Extract the [X, Y] coordinate from the center of the cell holding the provided text.  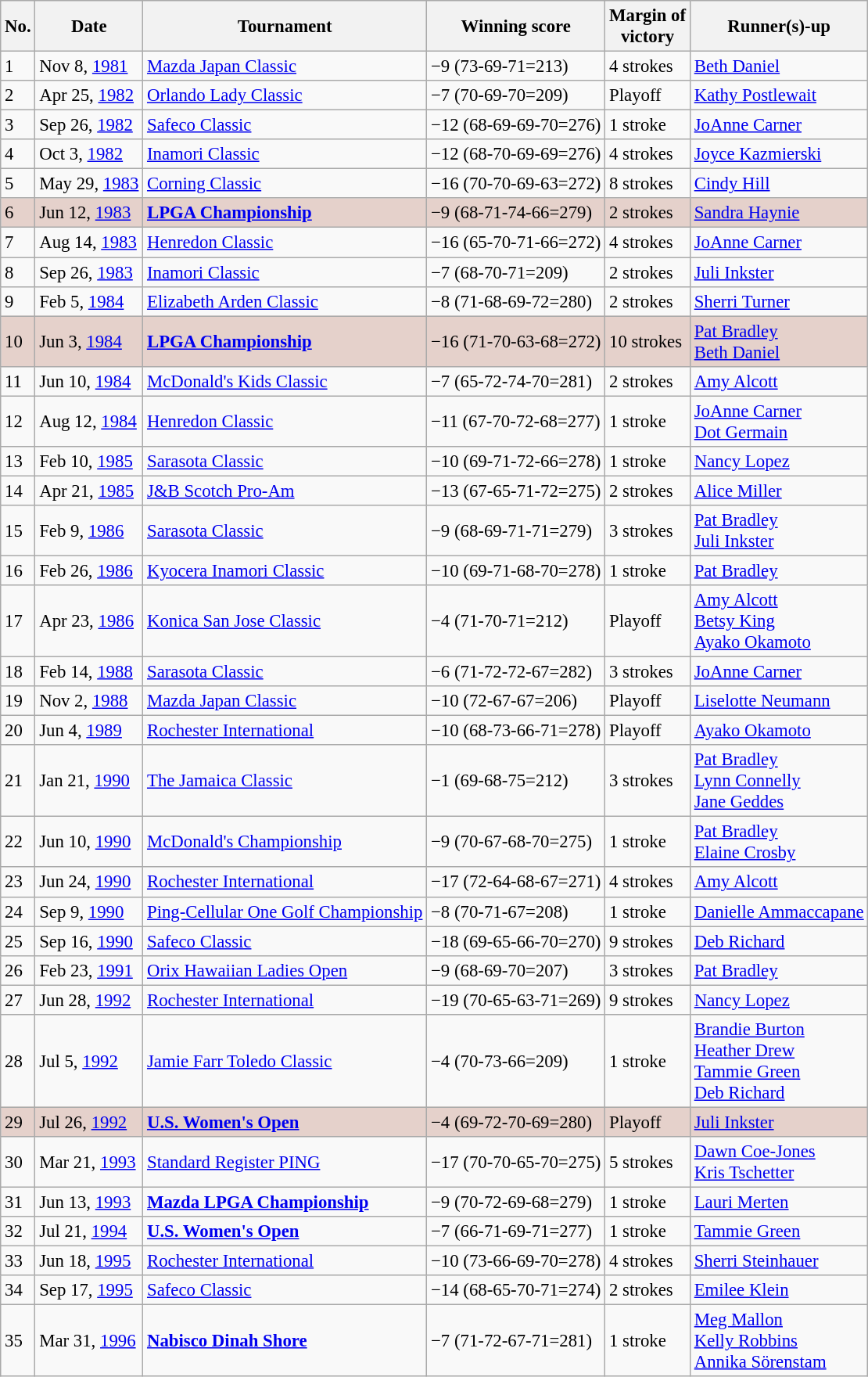
Orlando Lady Classic [285, 95]
19 [18, 701]
35 [18, 1341]
Mazda LPGA Championship [285, 1202]
−8 (70-71-67=208) [516, 911]
−16 (65-70-71-66=272) [516, 243]
Brandie Burton Heather Drew Tammie Green Deb Richard [779, 1061]
−9 (73-69-71=213) [516, 67]
Sep 9, 1990 [89, 911]
Emilee Klein [779, 1290]
Feb 10, 1985 [89, 462]
Jun 10, 1990 [89, 842]
−16 (71-70-63-68=272) [516, 341]
−10 (69-71-72-66=278) [516, 462]
21 [18, 781]
−9 (68-69-71-71=279) [516, 530]
Jun 18, 1995 [89, 1261]
−9 (70-67-68-70=275) [516, 842]
Joyce Kazmierski [779, 154]
22 [18, 842]
−7 (68-70-71=209) [516, 272]
Deb Richard [779, 941]
−9 (68-71-74-66=279) [516, 214]
−12 (68-70-69-69=276) [516, 154]
Nov 2, 1988 [89, 701]
20 [18, 731]
15 [18, 530]
Beth Daniel [779, 67]
Meg Mallon Kelly Robbins Annika Sörenstam [779, 1341]
−7 (65-72-74-70=281) [516, 381]
−9 (70-72-69-68=279) [516, 1202]
Jun 24, 1990 [89, 883]
26 [18, 970]
−18 (69-65-66-70=270) [516, 941]
JoAnne Carner Dot Germain [779, 421]
−13 (67-65-71-72=275) [516, 491]
Apr 21, 1985 [89, 491]
Jul 26, 1992 [89, 1122]
Jan 21, 1990 [89, 781]
Jun 13, 1993 [89, 1202]
Corning Classic [285, 184]
−12 (68-69-69-70=276) [516, 125]
Margin ofvictory [647, 27]
−7 (70-69-70=209) [516, 95]
Feb 26, 1986 [89, 570]
25 [18, 941]
29 [18, 1122]
Apr 25, 1982 [89, 95]
−7 (66-71-69-71=277) [516, 1231]
Aug 12, 1984 [89, 421]
7 [18, 243]
17 [18, 621]
Sep 26, 1982 [89, 125]
−11 (67-70-72-68=277) [516, 421]
Tournament [285, 27]
−10 (69-71-68-70=278) [516, 570]
No. [18, 27]
Sherri Turner [779, 301]
−4 (70-73-66=209) [516, 1061]
−10 (68-73-66-71=278) [516, 731]
J&B Scotch Pro-Am [285, 491]
18 [18, 672]
23 [18, 883]
Ayako Okamoto [779, 731]
Sandra Haynie [779, 214]
Date [89, 27]
6 [18, 214]
Feb 9, 1986 [89, 530]
12 [18, 421]
Jun 10, 1984 [89, 381]
Mar 31, 1996 [89, 1341]
Kathy Postlewait [779, 95]
Pat Bradley Beth Daniel [779, 341]
4 [18, 154]
Jul 21, 1994 [89, 1231]
3 [18, 125]
Elizabeth Arden Classic [285, 301]
−17 (72-64-68-67=271) [516, 883]
Pat Bradley Lynn Connelly Jane Geddes [779, 781]
Tammie Green [779, 1231]
2 [18, 95]
Apr 23, 1986 [89, 621]
McDonald's Championship [285, 842]
−6 (71-72-72-67=282) [516, 672]
Standard Register PING [285, 1163]
Amy Alcott Betsy King Ayako Okamoto [779, 621]
Cindy Hill [779, 184]
30 [18, 1163]
−10 (73-66-69-70=278) [516, 1261]
Nov 8, 1981 [89, 67]
27 [18, 1000]
Pat Bradley Juli Inkster [779, 530]
5 strokes [647, 1163]
8 [18, 272]
−9 (68-69-70=207) [516, 970]
Runner(s)-up [779, 27]
Liselotte Neumann [779, 701]
Jun 4, 1989 [89, 731]
Feb 14, 1988 [89, 672]
Nabisco Dinah Shore [285, 1341]
Alice Miller [779, 491]
32 [18, 1231]
16 [18, 570]
Jul 5, 1992 [89, 1061]
33 [18, 1261]
Aug 14, 1983 [89, 243]
Feb 5, 1984 [89, 301]
28 [18, 1061]
May 29, 1983 [89, 184]
24 [18, 911]
14 [18, 491]
Sherri Steinhauer [779, 1261]
−1 (69-68-75=212) [516, 781]
−4 (71-70-71=212) [516, 621]
−7 (71-72-67-71=281) [516, 1341]
−19 (70-65-63-71=269) [516, 1000]
1 [18, 67]
−14 (68-65-70-71=274) [516, 1290]
The Jamaica Classic [285, 781]
−8 (71-68-69-72=280) [516, 301]
Mar 21, 1993 [89, 1163]
Konica San Jose Classic [285, 621]
Jun 12, 1983 [89, 214]
Lauri Merten [779, 1202]
−17 (70-70-65-70=275) [516, 1163]
13 [18, 462]
−4 (69-72-70-69=280) [516, 1122]
10 strokes [647, 341]
Winning score [516, 27]
11 [18, 381]
Ping-Cellular One Golf Championship [285, 911]
Jun 3, 1984 [89, 341]
McDonald's Kids Classic [285, 381]
Orix Hawaiian Ladies Open [285, 970]
Oct 3, 1982 [89, 154]
Jamie Farr Toledo Classic [285, 1061]
5 [18, 184]
Dawn Coe-Jones Kris Tschetter [779, 1163]
Kyocera Inamori Classic [285, 570]
34 [18, 1290]
Sep 17, 1995 [89, 1290]
31 [18, 1202]
Sep 16, 1990 [89, 941]
8 strokes [647, 184]
Danielle Ammaccapane [779, 911]
−10 (72-67-67=206) [516, 701]
Jun 28, 1992 [89, 1000]
Sep 26, 1983 [89, 272]
Feb 23, 1991 [89, 970]
Pat Bradley Elaine Crosby [779, 842]
9 [18, 301]
10 [18, 341]
−16 (70-70-69-63=272) [516, 184]
